Provide the [x, y] coordinate of the cell's center where the given text is located.  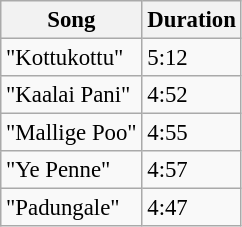
"Ye Penne" [72, 170]
4:55 [192, 133]
5:12 [192, 58]
Song [72, 20]
"Kaalai Pani" [72, 95]
"Padungale" [72, 208]
4:47 [192, 208]
"Mallige Poo" [72, 133]
4:52 [192, 95]
"Kottukottu" [72, 58]
Duration [192, 20]
4:57 [192, 170]
